Pinpoint the cell where the given text exists, returning its (X, Y) midpoint coordinate. 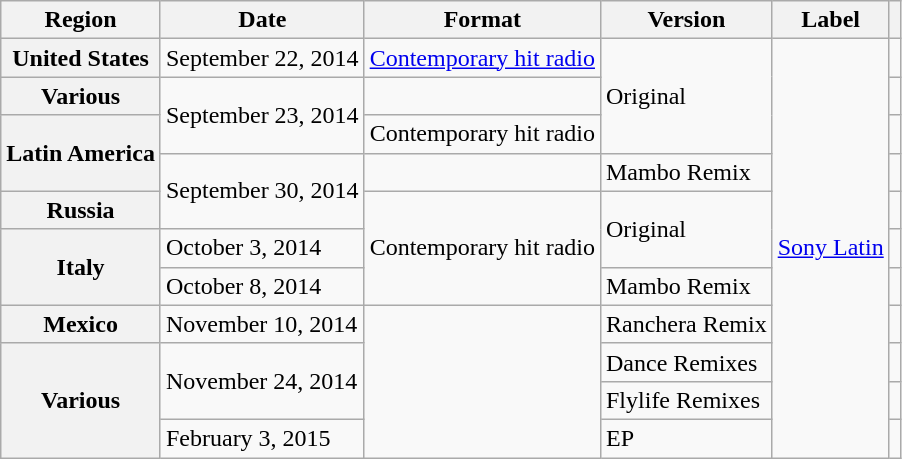
Ranchera Remix (686, 324)
Label (830, 20)
November 10, 2014 (262, 324)
EP (686, 438)
October 8, 2014 (262, 286)
Dance Remixes (686, 362)
Russia (81, 210)
Flylife Remixes (686, 400)
Italy (81, 267)
Format (482, 20)
Region (81, 20)
September 23, 2014 (262, 115)
Sony Latin (830, 248)
United States (81, 58)
October 3, 2014 (262, 248)
Date (262, 20)
November 24, 2014 (262, 381)
Version (686, 20)
September 22, 2014 (262, 58)
February 3, 2015 (262, 438)
September 30, 2014 (262, 191)
Latin America (81, 153)
Mexico (81, 324)
